Find where the given text appears and provide that cell's center as (x, y) coordinate. 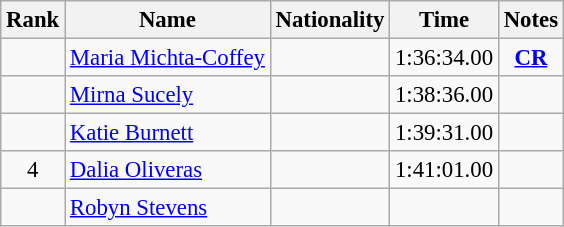
Name (168, 20)
1:39:31.00 (444, 133)
Katie Burnett (168, 133)
Rank (33, 20)
1:36:34.00 (444, 58)
1:38:36.00 (444, 95)
1:41:01.00 (444, 170)
Maria Michta-Coffey (168, 58)
Mirna Sucely (168, 95)
Notes (530, 20)
Nationality (330, 20)
Dalia Oliveras (168, 170)
Time (444, 20)
4 (33, 170)
CR (530, 58)
Robyn Stevens (168, 208)
